Extract the (x, y) coordinate from the center of the cell holding the provided text.  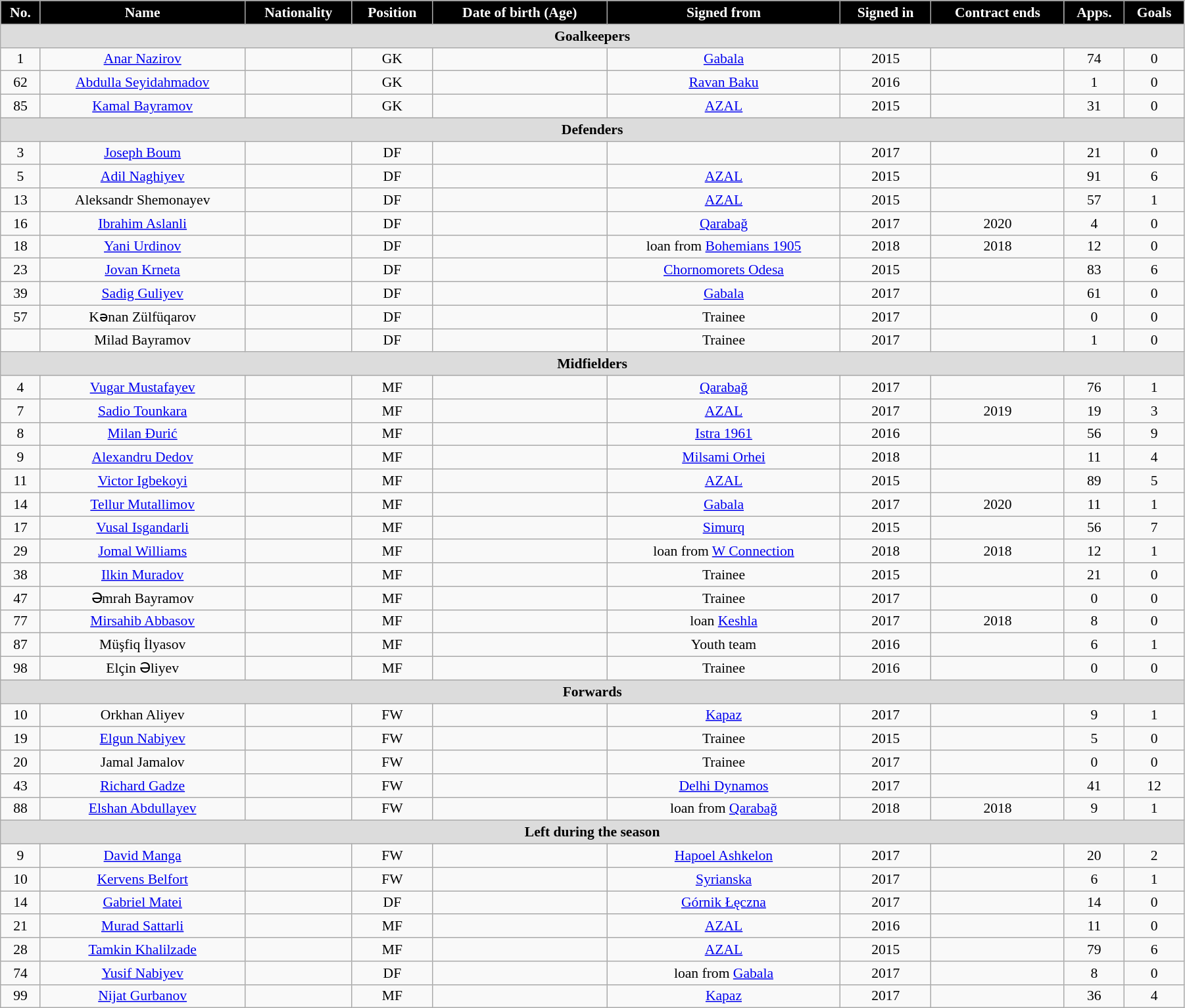
99 (20, 996)
Elgun Nabiyev (142, 739)
Simurq (723, 528)
77 (20, 621)
loan Keshla (723, 621)
62 (20, 83)
Position (392, 12)
loan from Gabala (723, 973)
83 (1094, 270)
Date of birth (Age) (520, 12)
Müşfiq İlyasov (142, 645)
Ravan Baku (723, 83)
Mirsahib Abbasov (142, 621)
Murad Sattarli (142, 926)
Adil Naghiyev (142, 177)
89 (1094, 481)
Elçin Əliyev (142, 669)
Górnik Łęczna (723, 903)
79 (1094, 949)
Syrianska (723, 879)
87 (20, 645)
17 (20, 528)
Sadio Tounkara (142, 411)
Ilkin Muradov (142, 575)
Alexandru Dedov (142, 458)
Kervens Belfort (142, 879)
36 (1094, 996)
Abdulla Seyidahmadov (142, 83)
Signed from (723, 12)
47 (20, 598)
2019 (998, 411)
38 (20, 575)
2 (1155, 856)
39 (20, 294)
76 (1094, 387)
98 (20, 669)
Nijat Gurbanov (142, 996)
91 (1094, 177)
Hapoel Ashkelon (723, 856)
Əmrah Bayramov (142, 598)
Milad Bayramov (142, 341)
61 (1094, 294)
loan from Qarabağ (723, 809)
Left during the season (592, 832)
Yusif Nabiyev (142, 973)
Youth team (723, 645)
No. (20, 12)
Elshan Abdullayev (142, 809)
Contract ends (998, 12)
23 (20, 270)
Defenders (592, 130)
Nationality (299, 12)
85 (20, 107)
Vusal Isgandarli (142, 528)
loan from W Connection (723, 552)
Aleksandr Shemonayev (142, 200)
David Manga (142, 856)
Vugar Mustafayev (142, 387)
Signed in (886, 12)
Goalkeepers (592, 36)
18 (20, 247)
Jamal Jamalov (142, 762)
Tamkin Khalilzade (142, 949)
13 (20, 200)
Tellur Mutallimov (142, 504)
Orkhan Aliyev (142, 715)
Midfielders (592, 364)
loan from Bohemians 1905 (723, 247)
Gabriel Matei (142, 903)
Jovan Krneta (142, 270)
Forwards (592, 692)
Istra 1961 (723, 434)
29 (20, 552)
88 (20, 809)
Jomal Williams (142, 552)
Goals (1155, 12)
Ibrahim Aslanli (142, 224)
31 (1094, 107)
Apps. (1094, 12)
Anar Nazirov (142, 59)
Richard Gadze (142, 786)
Yani Urdinov (142, 247)
Name (142, 12)
Milan Đurić (142, 434)
41 (1094, 786)
28 (20, 949)
Kamal Bayramov (142, 107)
Milsami Orhei (723, 458)
Joseph Boum (142, 153)
16 (20, 224)
Chornomorets Odesa (723, 270)
Sadig Guliyev (142, 294)
Delhi Dynamos (723, 786)
Kənan Zülfüqarov (142, 317)
43 (20, 786)
Victor Igbekoyi (142, 481)
